Return the (X, Y) coordinate for the center point of the cell that contains the specified text.  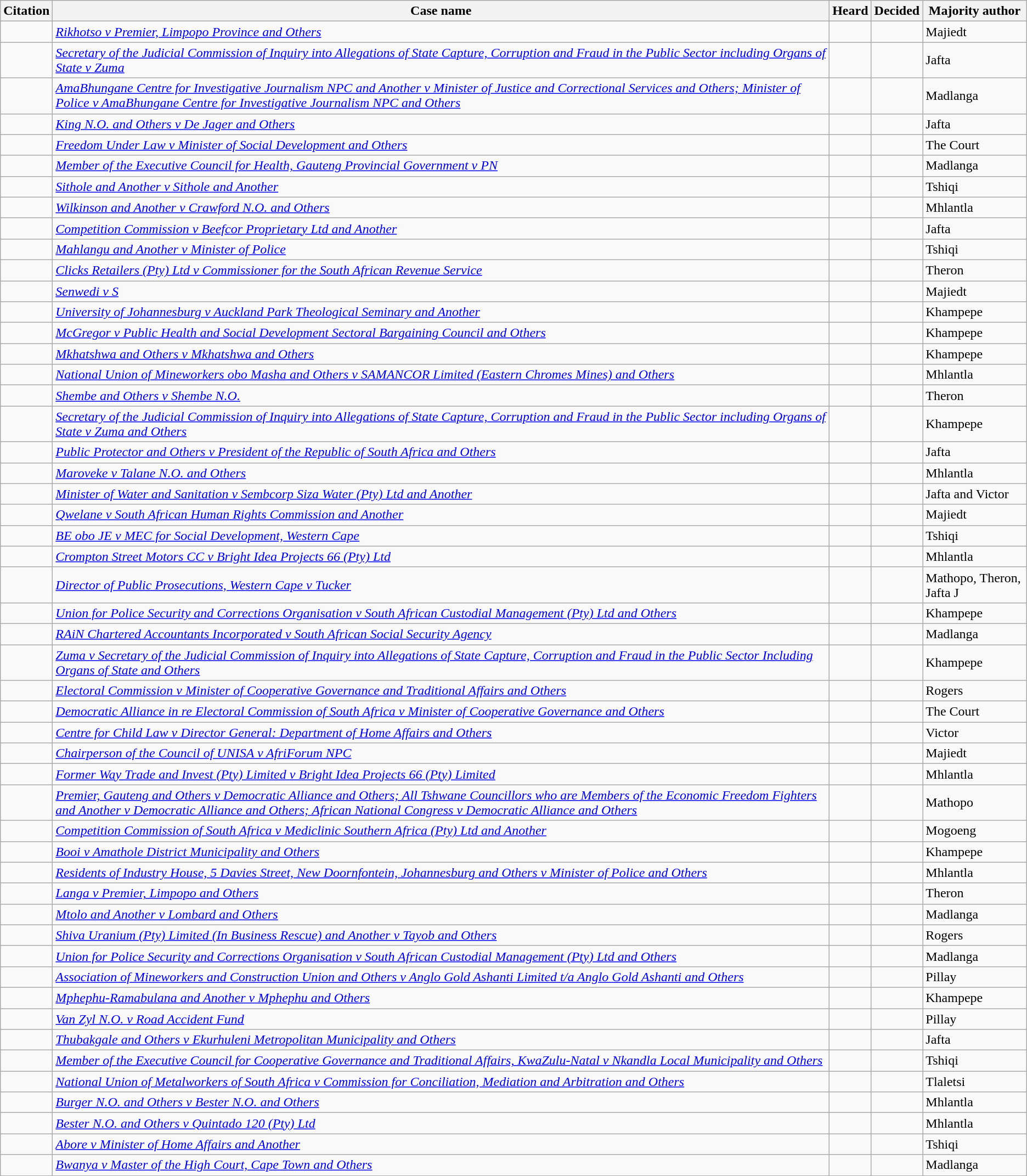
RAiN Chartered Accountants Incorporated v South African Social Security Agency (441, 634)
Mathopo, Theron, Jafta J (974, 585)
Wilkinson and Another v Crawford N.O. and Others (441, 207)
Jafta and Victor (974, 494)
Association of Mineworkers and Construction Union and Others v Anglo Gold Ashanti Limited t/a Anglo Gold Ashanti and Others (441, 977)
Competition Commission of South Africa v Mediclinic Southern Africa (Pty) Ltd and Another (441, 831)
Tlaletsi (974, 1082)
Freedom Under Law v Minister of Social Development and Others (441, 145)
King N.O. and Others v De Jager and Others (441, 124)
Citation (26, 11)
Mogoeng (974, 831)
Clicks Retailers (Pty) Ltd v Commissioner for the South African Revenue Service (441, 270)
Maroveke v Talane N.O. and Others (441, 473)
Centre for Child Law v Director General: Department of Home Affairs and Others (441, 733)
Member of the Executive Council for Health, Gauteng Provincial Government v PN (441, 166)
Residents of Industry House, 5 Davies Street, New Doornfontein, Johannesburg and Others v Minister of Police and Others (441, 873)
Crompton Street Motors CC v Bright Idea Projects 66 (Pty) Ltd (441, 556)
Bester N.O. and Others v Quintado 120 (Pty) Ltd (441, 1123)
Electoral Commission v Minister of Cooperative Governance and Traditional Affairs and Others (441, 691)
Public Protector and Others v President of the Republic of South Africa and Others (441, 452)
Mkhatshwa and Others v Mkhatshwa and Others (441, 354)
McGregor v Public Health and Social Development Sectoral Bargaining Council and Others (441, 333)
Chairperson of the Council of UNISA v AfriForum NPC (441, 753)
Mphephu-Ramabulana and Another v Mphephu and Others (441, 998)
Rikhotso v Premier, Limpopo Province and Others (441, 32)
Competition Commission v Beefcor Proprietary Ltd and Another (441, 228)
Former Way Trade and Invest (Pty) Limited v Bright Idea Projects 66 (Pty) Limited (441, 774)
Democratic Alliance in re Electoral Commission of South Africa v Minister of Cooperative Governance and Others (441, 712)
National Union of Metalworkers of South Africa v Commission for Conciliation, Mediation and Arbitration and Others (441, 1082)
Langa v Premier, Limpopo and Others (441, 893)
Case name (441, 11)
Heard (850, 11)
Member of the Executive Council for Cooperative Governance and Traditional Affairs, KwaZulu-Natal v Nkandla Local Municipality and Others (441, 1061)
University of Johannesburg v Auckland Park Theological Seminary and Another (441, 312)
Burger N.O. and Others v Bester N.O. and Others (441, 1102)
Mathopo (974, 802)
Van Zyl N.O. v Road Accident Fund (441, 1019)
Victor (974, 733)
Majority author (974, 11)
Sithole and Another v Sithole and Another (441, 187)
Bwanya v Master of the High Court, Cape Town and Others (441, 1165)
BE obo JE v MEC for Social Development, Western Cape (441, 536)
National Union of Mineworkers obo Masha and Others v SAMANCOR Limited (Eastern Chromes Mines) and Others (441, 375)
Qwelane v South African Human Rights Commission and Another (441, 515)
Shiva Uranium (Pty) Limited (In Business Rescue) and Another v Tayob and Others (441, 935)
Thubakgale and Others v Ekurhuleni Metropolitan Municipality and Others (441, 1040)
Minister of Water and Sanitation v Sembcorp Siza Water (Pty) Ltd and Another (441, 494)
Mtolo and Another v Lombard and Others (441, 914)
Shembe and Others v Shembe N.O. (441, 396)
Senwedi v S (441, 291)
Mahlangu and Another v Minister of Police (441, 249)
Booi v Amathole District Municipality and Others (441, 852)
Decided (897, 11)
Abore v Minister of Home Affairs and Another (441, 1144)
Director of Public Prosecutions, Western Cape v Tucker (441, 585)
